Capture the cell that displays the provided text and extract its (x, y) central coordinate. 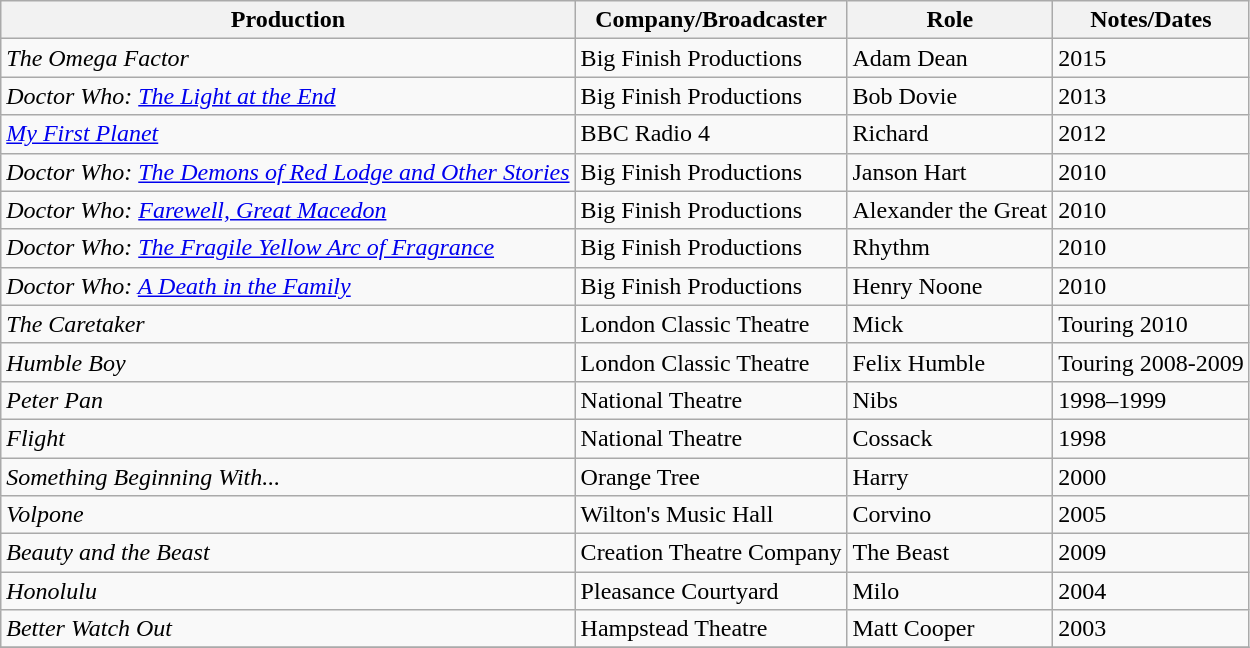
Alexander the Great (950, 210)
Janson Hart (950, 172)
Better Watch Out (288, 629)
Doctor Who: The Demons of Red Lodge and Other Stories (288, 172)
2003 (1152, 629)
Something Beginning With... (288, 477)
1998 (1152, 438)
Doctor Who: The Fragile Yellow Arc of Fragrance (288, 248)
Corvino (950, 515)
Harry (950, 477)
Cossack (950, 438)
2005 (1152, 515)
Hampstead Theatre (711, 629)
Pleasance Courtyard (711, 591)
Creation Theatre Company (711, 553)
The Omega Factor (288, 58)
Touring 2010 (1152, 324)
Doctor Who: A Death in the Family (288, 286)
Bob Dovie (950, 96)
BBC Radio 4 (711, 134)
Volpone (288, 515)
My First Planet (288, 134)
Flight (288, 438)
Touring 2008-2009 (1152, 362)
2000 (1152, 477)
Role (950, 20)
Peter Pan (288, 400)
Matt Cooper (950, 629)
Honolulu (288, 591)
Beauty and the Beast (288, 553)
2004 (1152, 591)
Wilton's Music Hall (711, 515)
2015 (1152, 58)
Orange Tree (711, 477)
Company/Broadcaster (711, 20)
Mick (950, 324)
The Beast (950, 553)
Doctor Who: The Light at the End (288, 96)
2013 (1152, 96)
The Caretaker (288, 324)
Doctor Who: Farewell, Great Macedon (288, 210)
Felix Humble (950, 362)
Production (288, 20)
2009 (1152, 553)
Richard (950, 134)
Nibs (950, 400)
Humble Boy (288, 362)
Adam Dean (950, 58)
Notes/Dates (1152, 20)
Rhythm (950, 248)
Milo (950, 591)
Henry Noone (950, 286)
1998–1999 (1152, 400)
2012 (1152, 134)
